Output the (X, Y) coordinate of the center of the cell containing the given text.  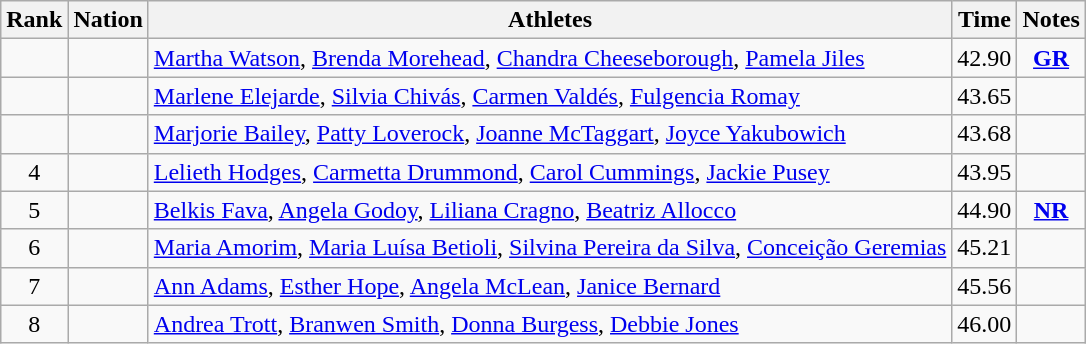
8 (34, 324)
Athletes (550, 20)
45.21 (984, 248)
45.56 (984, 286)
Lelieth Hodges, Carmetta Drummond, Carol Cummings, Jackie Pusey (550, 172)
Ann Adams, Esther Hope, Angela McLean, Janice Bernard (550, 286)
Martha Watson, Brenda Morehead, Chandra Cheeseborough, Pamela Jiles (550, 58)
Nation (108, 20)
NR (1051, 210)
Maria Amorim, Maria Luísa Betioli, Silvina Pereira da Silva, Conceição Geremias (550, 248)
6 (34, 248)
4 (34, 172)
GR (1051, 58)
Marjorie Bailey, Patty Loverock, Joanne McTaggart, Joyce Yakubowich (550, 134)
5 (34, 210)
Belkis Fava, Angela Godoy, Liliana Cragno, Beatriz Allocco (550, 210)
43.65 (984, 96)
43.95 (984, 172)
Andrea Trott, Branwen Smith, Donna Burgess, Debbie Jones (550, 324)
46.00 (984, 324)
7 (34, 286)
Rank (34, 20)
43.68 (984, 134)
Time (984, 20)
Notes (1051, 20)
44.90 (984, 210)
42.90 (984, 58)
Marlene Elejarde, Silvia Chivás, Carmen Valdés, Fulgencia Romay (550, 96)
